Return the (x, y) coordinate for the center point of the cell that contains the specified text.  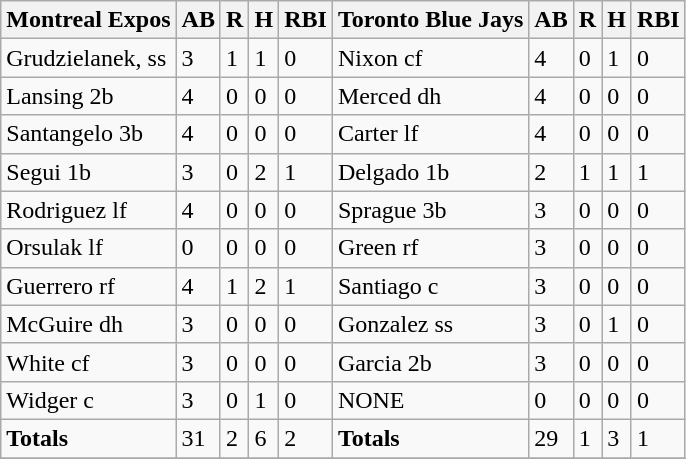
Santangelo 3b (88, 134)
Garcia 2b (430, 362)
Santiago c (430, 286)
Rodriguez lf (88, 210)
NONE (430, 400)
White cf (88, 362)
Carter lf (430, 134)
McGuire dh (88, 324)
29 (551, 438)
Toronto Blue Jays (430, 20)
Segui 1b (88, 172)
31 (198, 438)
6 (264, 438)
Sprague 3b (430, 210)
Nixon cf (430, 58)
Delgado 1b (430, 172)
Guerrero rf (88, 286)
Orsulak lf (88, 248)
Grudzielanek, ss (88, 58)
Montreal Expos (88, 20)
Merced dh (430, 96)
Widger c (88, 400)
Gonzalez ss (430, 324)
Lansing 2b (88, 96)
Green rf (430, 248)
